Find where the given text appears and provide that cell's center as (X, Y) coordinate. 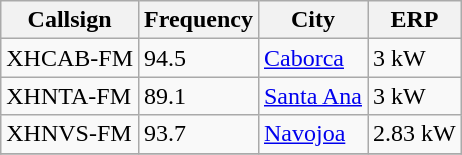
Santa Ana (312, 96)
ERP (415, 20)
2.83 kW (415, 134)
94.5 (199, 58)
93.7 (199, 134)
XHNVS-FM (70, 134)
XHCAB-FM (70, 58)
Navojoa (312, 134)
City (312, 20)
Frequency (199, 20)
XHNTA-FM (70, 96)
89.1 (199, 96)
Callsign (70, 20)
Caborca (312, 58)
